Provide the (x, y) coordinate of the cell's center where the given text is located.  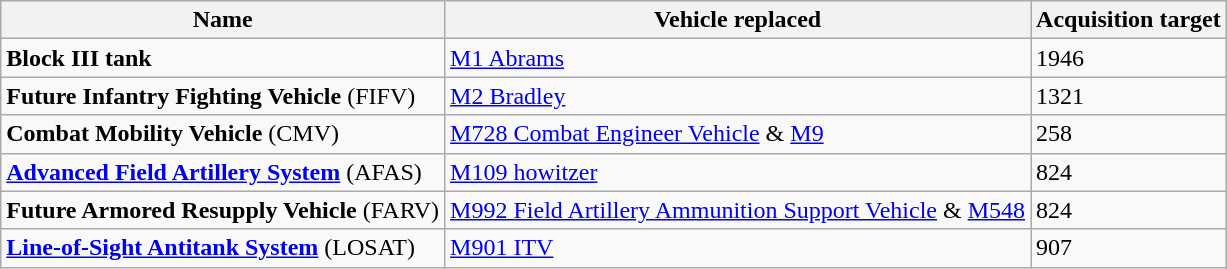
1946 (1129, 58)
Line-of-Sight Antitank System (LOSAT) (223, 248)
Future Armored Resupply Vehicle (FARV) (223, 210)
258 (1129, 134)
1321 (1129, 96)
M1 Abrams (738, 58)
Advanced Field Artillery System (AFAS) (223, 172)
M901 ITV (738, 248)
Future Infantry Fighting Vehicle (FIFV) (223, 96)
Name (223, 20)
Vehicle replaced (738, 20)
907 (1129, 248)
M728 Combat Engineer Vehicle & M9 (738, 134)
Acquisition target (1129, 20)
Combat Mobility Vehicle (CMV) (223, 134)
M2 Bradley (738, 96)
M992 Field Artillery Ammunition Support Vehicle & M548 (738, 210)
Block III tank (223, 58)
M109 howitzer (738, 172)
